Identify which cell holds the provided text, then report its [X, Y] central coordinate. 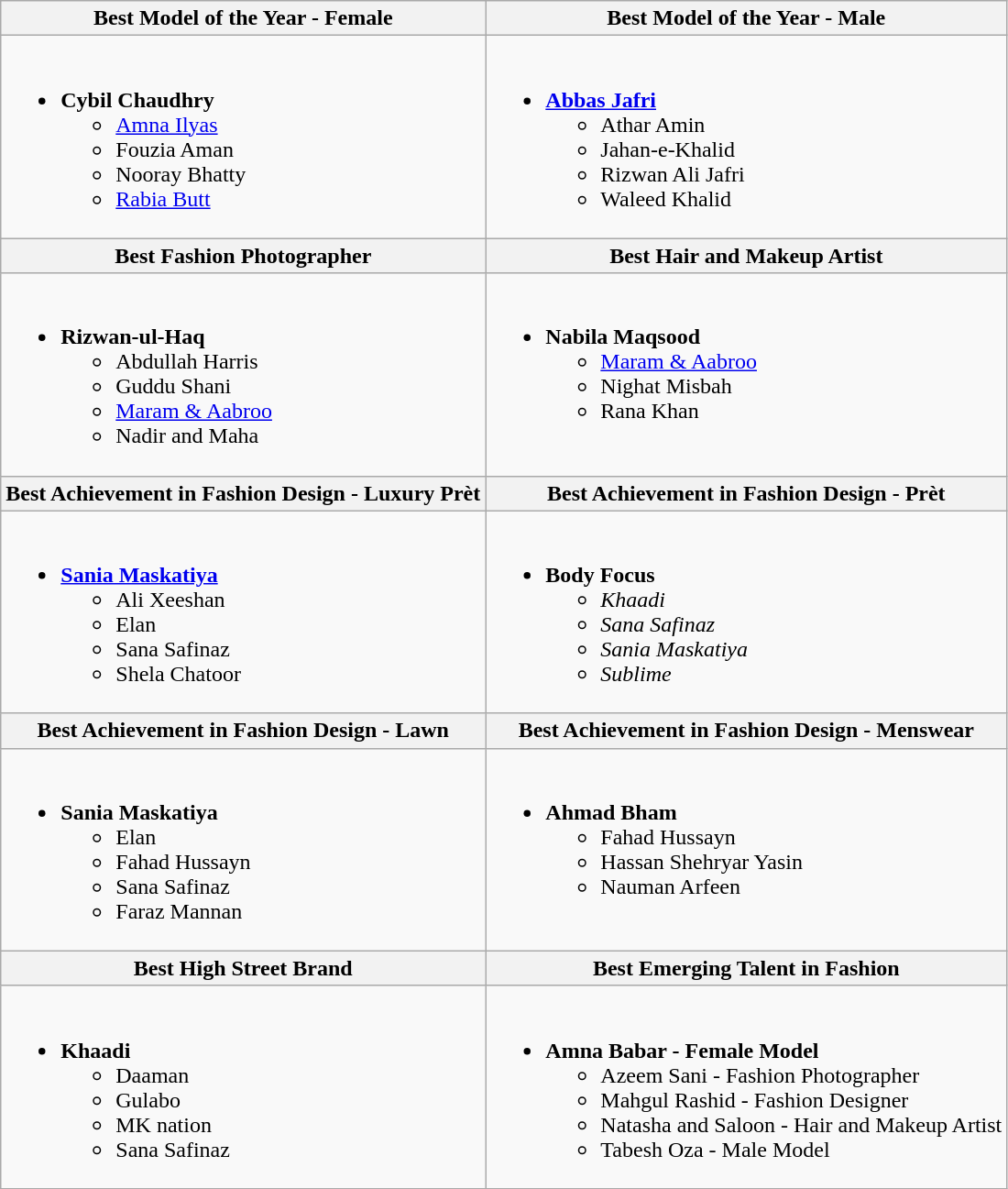
Body FocusKhaadiSana SafinazSania MaskatiyaSublime [746, 612]
Abbas JafriAthar AminJahan-e-KhalidRizwan Ali JafriWaleed Khalid [746, 138]
Best Achievement in Fashion Design - Menswear [746, 731]
Best Achievement in Fashion Design - Lawn [244, 731]
Best Model of the Year - Male [746, 18]
Ahmad BhamFahad HussaynHassan Shehryar YasinNauman Arfeen [746, 849]
Nabila MaqsoodMaram & AabrooNighat MisbahRana Khan [746, 374]
Rizwan-ul-HaqAbdullah HarrisGuddu ShaniMaram & Aabroo Nadir and Maha [244, 374]
Sania MaskatiyaAli XeeshanElanSana SafinazShela Chatoor [244, 612]
Best Emerging Talent in Fashion [746, 968]
Best Achievement in Fashion Design - Prèt [746, 493]
Best Achievement in Fashion Design - Luxury Prèt [244, 493]
Best High Street Brand [244, 968]
KhaadiDaamanGulaboMK nationSana Safinaz [244, 1087]
Sania MaskatiyaElanFahad HussaynSana SafinazFaraz Mannan [244, 849]
Cybil ChaudhryAmna IlyasFouzia AmanNooray BhattyRabia Butt [244, 138]
Best Hair and Makeup Artist [746, 256]
Best Fashion Photographer [244, 256]
Best Model of the Year - Female [244, 18]
